Provide the [X, Y] coordinate of the cell's center where the given text is located.  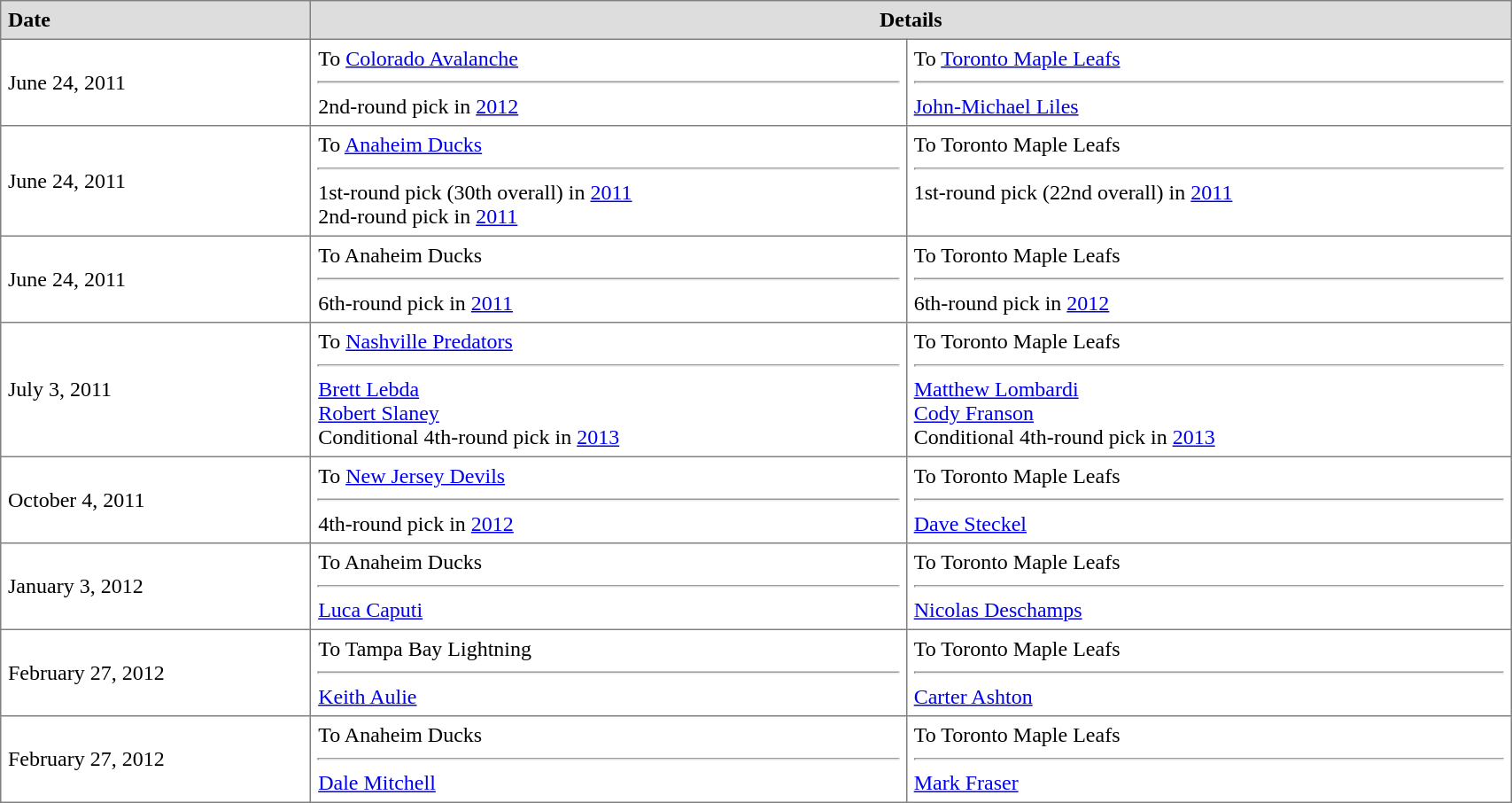
To Toronto Maple Leafs John-Michael Liles [1208, 82]
To Anaheim Ducks 6th-round pick in 2011 [609, 279]
Details [911, 20]
To Toronto Maple Leafs 6th-round pick in 2012 [1208, 279]
To Toronto Maple Leafs Carter Ashton [1208, 673]
To Toronto Maple Leafs Mark Fraser [1208, 760]
To New Jersey Devils 4th-round pick in 2012 [609, 500]
July 3, 2011 [156, 390]
To Toronto Maple Leafs Dave Steckel [1208, 500]
To Toronto Maple Leafs Matthew LombardiCody FransonConditional 4th-round pick in 2013 [1208, 390]
To Anaheim Ducks Luca Caputi [609, 587]
October 4, 2011 [156, 500]
To Toronto Maple Leafs 1st-round pick (22nd overall) in 2011 [1208, 181]
To Nashville Predators Brett LebdaRobert SlaneyConditional 4th-round pick in 2013 [609, 390]
Date [156, 20]
January 3, 2012 [156, 587]
To Tampa Bay Lightning Keith Aulie [609, 673]
To Anaheim Ducks 1st-round pick (30th overall) in 20112nd-round pick in 2011 [609, 181]
To Toronto Maple Leafs Nicolas Deschamps [1208, 587]
To Anaheim Ducks Dale Mitchell [609, 760]
To Colorado Avalanche 2nd-round pick in 2012 [609, 82]
